Determine the [x, y] coordinate at the center of the cell enclosing the given text.  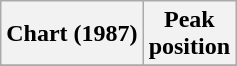
Chart (1987) [72, 34]
Peakposition [189, 34]
